From the cell containing the given text, extract its center point as (X, Y) coordinate. 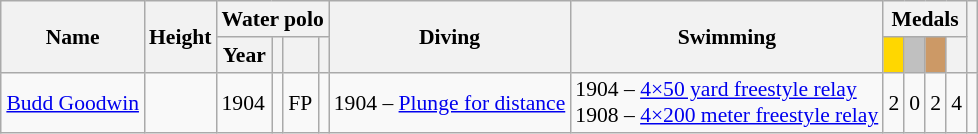
Year (244, 55)
Diving (450, 36)
Name (72, 36)
1904 (244, 102)
Water polo (272, 19)
Height (180, 36)
Budd Goodwin (72, 102)
Medals (925, 19)
0 (914, 102)
FP (301, 102)
1904 – Plunge for distance (450, 102)
4 (956, 102)
1904 – 4×50 yard freestyle relay1908 – 4×200 meter freestyle relay (726, 102)
Swimming (726, 36)
